Identify which cell holds the provided text, then report its (x, y) central coordinate. 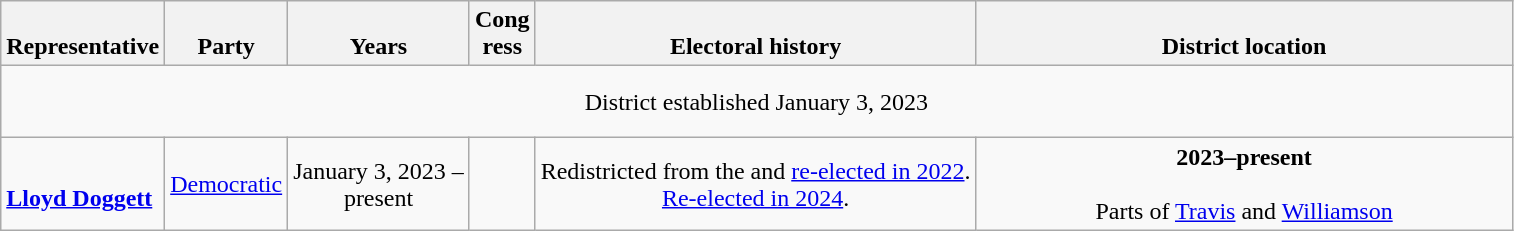
Redistricted from the and re-elected in 2022.Re-elected in 2024. (756, 184)
Lloyd Doggett (83, 184)
District established January 3, 2023 (756, 102)
District location (1244, 34)
Congress (502, 34)
Democratic (226, 184)
Representative (83, 34)
Years (379, 34)
2023–presentParts of Travis and Williamson (1244, 184)
Party (226, 34)
January 3, 2023 –present (379, 184)
Electoral history (756, 34)
